Capture the cell that displays the provided text and extract its [x, y] central coordinate. 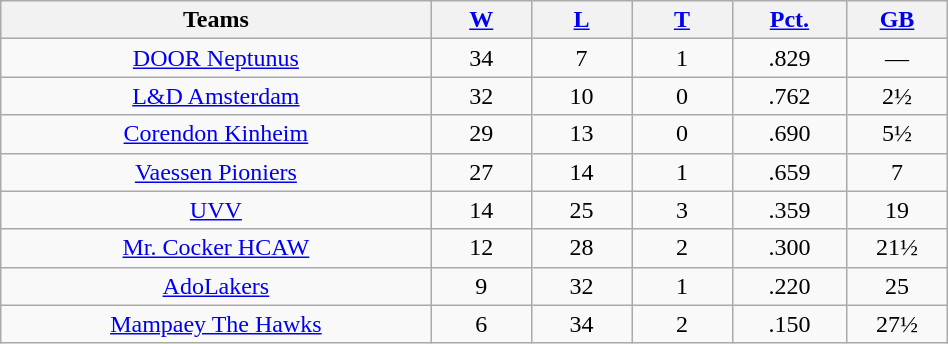
28 [581, 248]
.220 [790, 286]
UVV [216, 210]
.829 [790, 58]
Mampaey The Hawks [216, 324]
T [682, 20]
L [581, 20]
Vaessen Pioniers [216, 172]
29 [481, 134]
6 [481, 324]
2½ [897, 96]
9 [481, 286]
27½ [897, 324]
10 [581, 96]
19 [897, 210]
— [897, 58]
Corendon Kinheim [216, 134]
L&D Amsterdam [216, 96]
AdoLakers [216, 286]
Pct. [790, 20]
3 [682, 210]
.359 [790, 210]
GB [897, 20]
12 [481, 248]
.762 [790, 96]
.300 [790, 248]
.659 [790, 172]
W [481, 20]
27 [481, 172]
DOOR Neptunus [216, 58]
.150 [790, 324]
13 [581, 134]
.690 [790, 134]
5½ [897, 134]
Teams [216, 20]
21½ [897, 248]
Mr. Cocker HCAW [216, 248]
